Output the [x, y] coordinate of the center of the cell containing the given text.  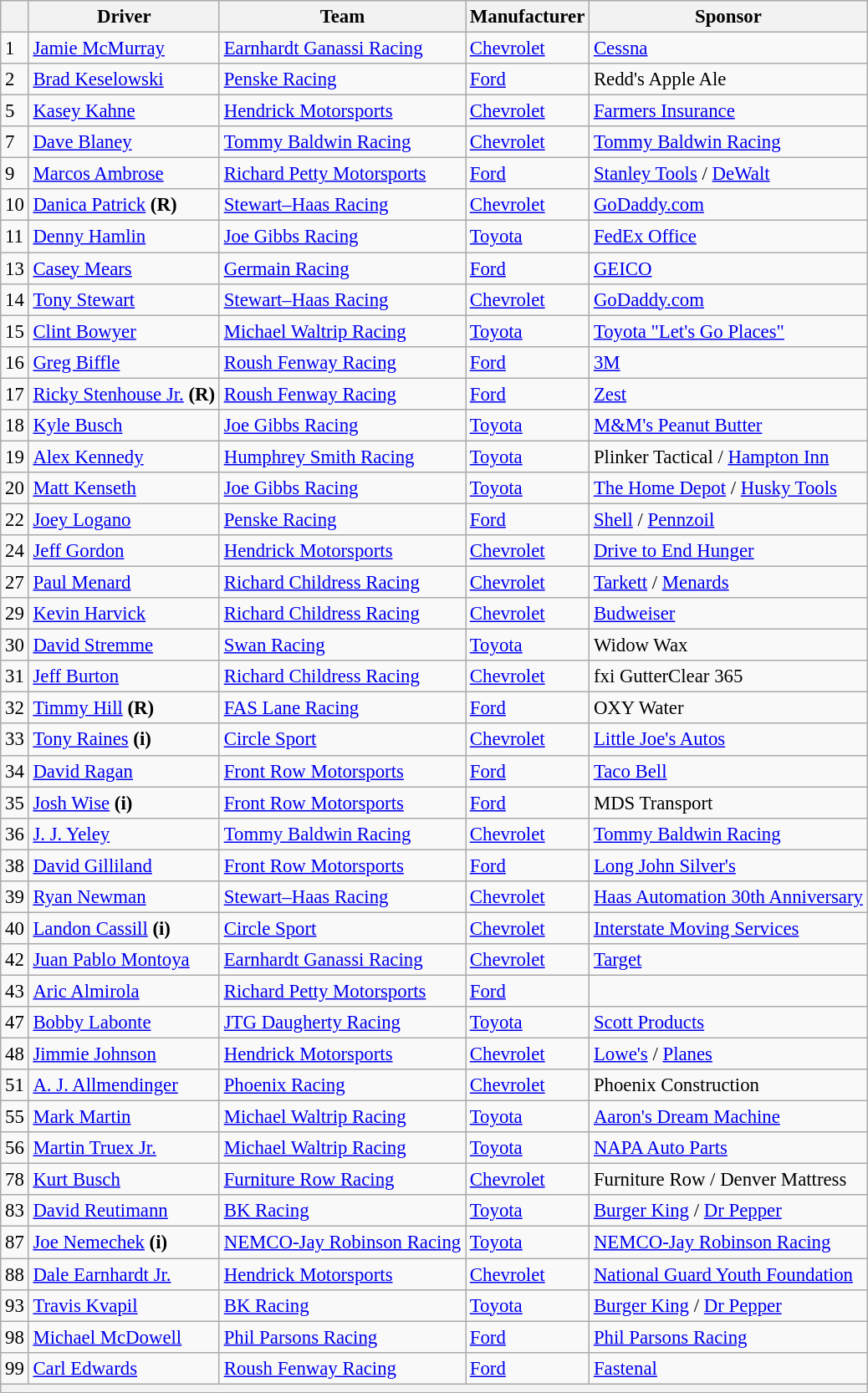
Danica Patrick (R) [124, 205]
Widow Wax [729, 645]
33 [15, 740]
Travis Kvapil [124, 1305]
Joey Logano [124, 519]
Marcos Ambrose [124, 174]
Drive to End Hunger [729, 551]
34 [15, 771]
fxi GutterClear 365 [729, 676]
MDS Transport [729, 803]
J. J. Yeley [124, 834]
93 [15, 1305]
Zest [729, 394]
30 [15, 645]
88 [15, 1274]
Fastenal [729, 1368]
FAS Lane Racing [342, 708]
55 [15, 1117]
5 [15, 111]
Martin Truex Jr. [124, 1148]
31 [15, 676]
Joe Nemechek (i) [124, 1242]
Tarkett / Menards [729, 583]
24 [15, 551]
2 [15, 79]
38 [15, 865]
Phoenix Racing [342, 1085]
GEICO [729, 268]
19 [15, 457]
Redd's Apple Ale [729, 79]
56 [15, 1148]
87 [15, 1242]
14 [15, 299]
NAPA Auto Parts [729, 1148]
43 [15, 991]
Jeff Gordon [124, 551]
M&M's Peanut Butter [729, 426]
Little Joe's Autos [729, 740]
9 [15, 174]
Dale Earnhardt Jr. [124, 1274]
Alex Kennedy [124, 457]
Driver [124, 17]
32 [15, 708]
Casey Mears [124, 268]
99 [15, 1368]
Furniture Row / Denver Mattress [729, 1180]
83 [15, 1212]
11 [15, 237]
JTG Daugherty Racing [342, 1023]
Stanley Tools / DeWalt [729, 174]
Kyle Busch [124, 426]
20 [15, 488]
42 [15, 960]
29 [15, 614]
Jimmie Johnson [124, 1054]
Josh Wise (i) [124, 803]
48 [15, 1054]
Timmy Hill (R) [124, 708]
Ryan Newman [124, 897]
National Guard Youth Foundation [729, 1274]
18 [15, 426]
15 [15, 331]
Team [342, 17]
David Reutimann [124, 1212]
16 [15, 362]
David Stremme [124, 645]
Clint Bowyer [124, 331]
Sponsor [729, 17]
Kasey Kahne [124, 111]
Manufacturer [527, 17]
Target [729, 960]
Haas Automation 30th Anniversary [729, 897]
Germain Racing [342, 268]
Carl Edwards [124, 1368]
Shell / Pennzoil [729, 519]
27 [15, 583]
Jamie McMurray [124, 48]
Juan Pablo Montoya [124, 960]
39 [15, 897]
Aaron's Dream Machine [729, 1117]
Budweiser [729, 614]
Greg Biffle [124, 362]
1 [15, 48]
Kurt Busch [124, 1180]
Tony Raines (i) [124, 740]
Scott Products [729, 1023]
Tony Stewart [124, 299]
OXY Water [729, 708]
Ricky Stenhouse Jr. (R) [124, 394]
Lowe's / Planes [729, 1054]
Taco Bell [729, 771]
98 [15, 1337]
The Home Depot / Husky Tools [729, 488]
Brad Keselowski [124, 79]
36 [15, 834]
Humphrey Smith Racing [342, 457]
7 [15, 142]
Bobby Labonte [124, 1023]
Aric Almirola [124, 991]
Phoenix Construction [729, 1085]
13 [15, 268]
10 [15, 205]
Cessna [729, 48]
Jeff Burton [124, 676]
David Ragan [124, 771]
3M [729, 362]
35 [15, 803]
A. J. Allmendinger [124, 1085]
47 [15, 1023]
22 [15, 519]
Landon Cassill (i) [124, 928]
FedEx Office [729, 237]
Furniture Row Racing [342, 1180]
Interstate Moving Services [729, 928]
51 [15, 1085]
Mark Martin [124, 1117]
17 [15, 394]
40 [15, 928]
78 [15, 1180]
Kevin Harvick [124, 614]
Dave Blaney [124, 142]
Denny Hamlin [124, 237]
Paul Menard [124, 583]
David Gilliland [124, 865]
Plinker Tactical / Hampton Inn [729, 457]
Long John Silver's [729, 865]
Farmers Insurance [729, 111]
Swan Racing [342, 645]
Matt Kenseth [124, 488]
Michael McDowell [124, 1337]
Toyota "Let's Go Places" [729, 331]
